Find where the given text appears and provide that cell's center as [X, Y] coordinate. 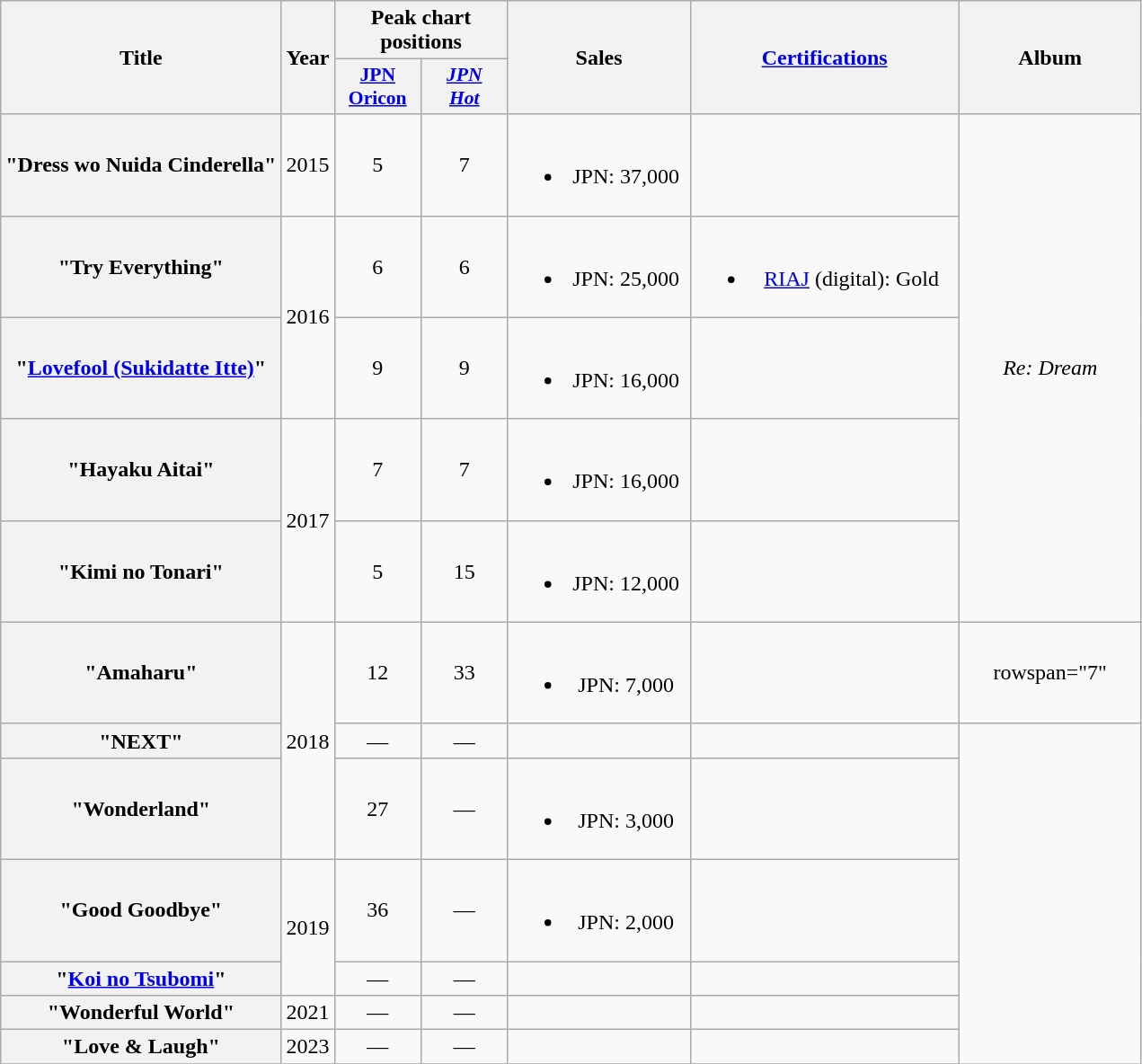
JPN: 37,000 [598, 165]
2017 [307, 520]
RIAJ (digital): Gold [825, 266]
JPN: 7,000 [598, 672]
JPNHot [465, 86]
JPN: 25,000 [598, 266]
"Wonderful World" [141, 1013]
JPN: 2,000 [598, 909]
"Love & Laugh" [141, 1047]
Title [141, 58]
"Lovefool (Sukidatte Itte)" [141, 368]
Certifications [825, 58]
"Hayaku Aitai" [141, 469]
36 [377, 909]
2019 [307, 927]
"Amaharu" [141, 672]
2016 [307, 317]
"Koi no Tsubomi" [141, 979]
"Wonderland" [141, 809]
2023 [307, 1047]
2018 [307, 740]
27 [377, 809]
"NEXT" [141, 740]
Sales [598, 58]
Re: Dream [1049, 368]
JPN: 3,000 [598, 809]
"Try Everything" [141, 266]
rowspan="7" [1049, 672]
33 [465, 672]
JPNOricon [377, 86]
"Dress wo Nuida Cinderella" [141, 165]
2015 [307, 165]
"Good Goodbye" [141, 909]
JPN: 12,000 [598, 572]
12 [377, 672]
"Kimi no Tonari" [141, 572]
15 [465, 572]
2021 [307, 1013]
Peak chart positions [421, 31]
Year [307, 58]
Album [1049, 58]
